Output the [X, Y] coordinate of the center of the cell containing the given text.  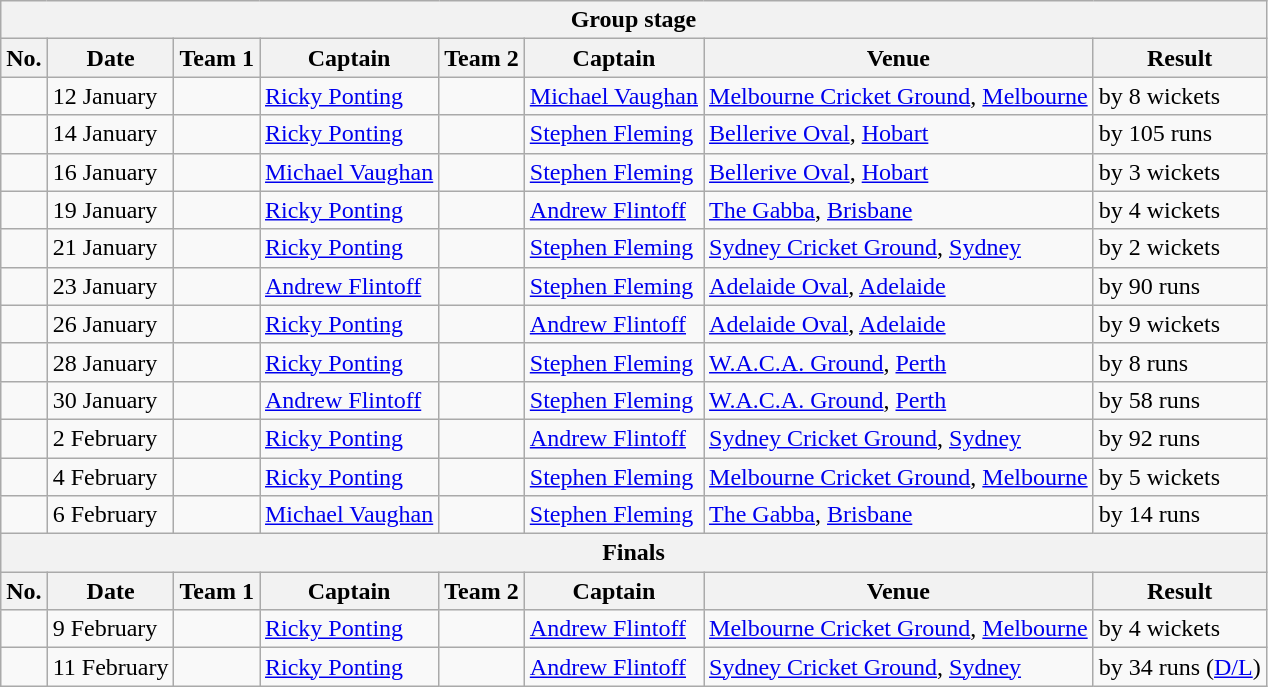
by 5 wickets [1180, 477]
by 58 runs [1180, 400]
by 90 runs [1180, 286]
Group stage [634, 20]
2 February [110, 438]
4 February [110, 477]
Finals [634, 553]
30 January [110, 400]
by 8 runs [1180, 362]
by 34 runs (D/L) [1180, 667]
26 January [110, 324]
by 92 runs [1180, 438]
by 14 runs [1180, 515]
12 January [110, 96]
6 February [110, 515]
23 January [110, 286]
by 8 wickets [1180, 96]
28 January [110, 362]
21 January [110, 248]
19 January [110, 210]
11 February [110, 667]
14 January [110, 134]
by 3 wickets [1180, 172]
by 105 runs [1180, 134]
by 9 wickets [1180, 324]
by 2 wickets [1180, 248]
16 January [110, 172]
9 February [110, 629]
